Scan for the cell matching the given text and deliver its (X, Y) coordinate at center. 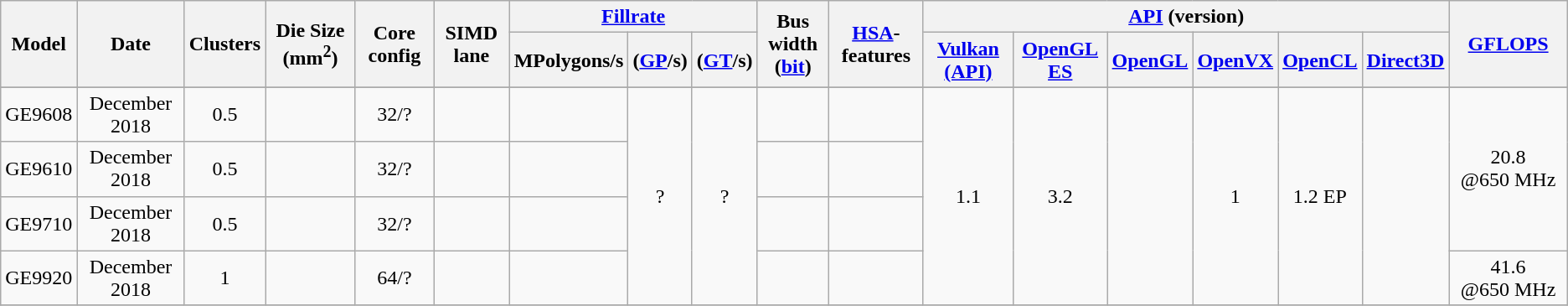
OpenCL (1320, 60)
MPolygons/s (569, 60)
Clusters (224, 44)
Direct3D (1406, 60)
Core config (394, 44)
Die Size (mm2) (311, 44)
OpenVX (1235, 60)
(GP/s) (660, 60)
OpenGL ES (1060, 60)
64/? (394, 278)
GE9608 (39, 114)
HSA-features (876, 44)
API (version) (1186, 17)
Date (131, 44)
Bus width(bit) (792, 44)
SIMD lane (472, 44)
(GT/s) (725, 60)
1.2 EP (1320, 196)
Model (39, 44)
1.1 (968, 196)
Fillrate (633, 17)
41.6 @650 MHz (1508, 278)
GE9710 (39, 223)
GE9920 (39, 278)
GE9610 (39, 169)
GFLOPS (1508, 44)
3.2 (1060, 196)
20.8 @650 MHz (1508, 169)
Vulkan (API) (968, 60)
OpenGL (1150, 60)
